Search for the cell housing the specified text and yield its (x, y) center coordinate. 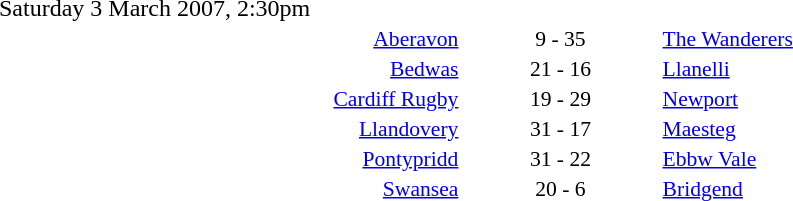
21 - 16 (560, 68)
19 - 29 (560, 98)
9 - 35 (560, 38)
31 - 22 (560, 158)
31 - 17 (560, 128)
